Detect which cell encompasses the target text, then output its [x, y] center coordinate. 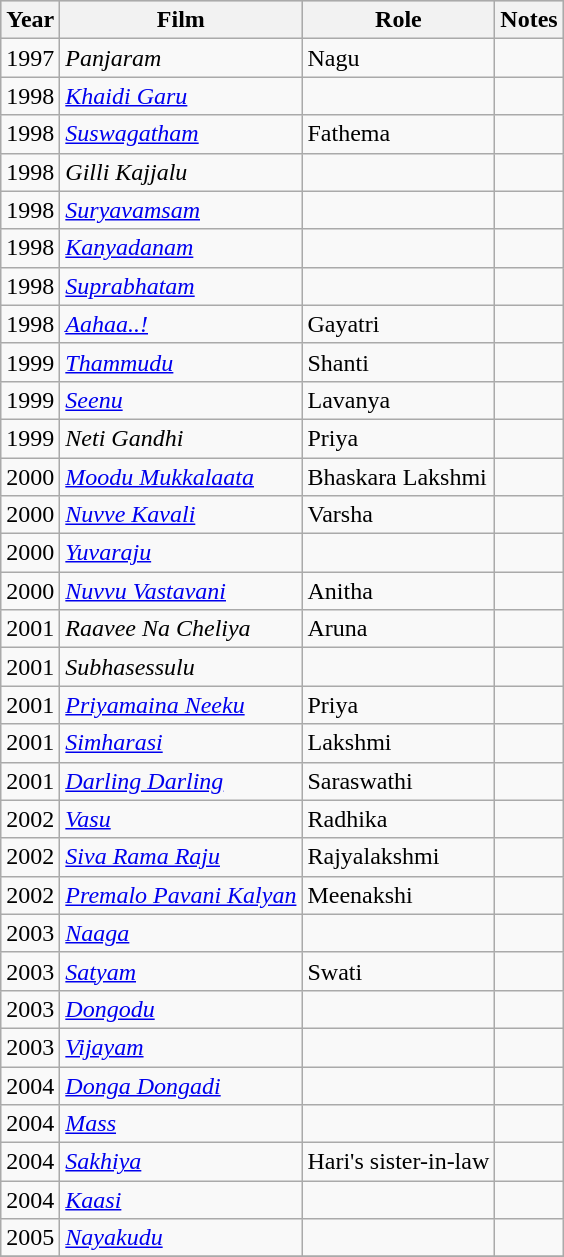
Suryavamsam [181, 210]
Lakshmi [398, 743]
Naaga [181, 933]
Bhaskara Lakshmi [398, 477]
Suprabhatam [181, 286]
Gayatri [398, 324]
Khaidi Garu [181, 96]
Neti Gandhi [181, 438]
Gilli Kajjalu [181, 172]
1997 [30, 58]
Donga Dongadi [181, 1085]
Siva Rama Raju [181, 857]
Rajyalakshmi [398, 857]
Vasu [181, 819]
Fathema [398, 134]
Year [30, 20]
Nagu [398, 58]
Suswagatham [181, 134]
Moodu Mukkalaata [181, 477]
Thammudu [181, 362]
Kanyadanam [181, 248]
Film [181, 20]
Raavee Na Cheliya [181, 629]
Notes [529, 20]
Role [398, 20]
Priyamaina Neeku [181, 705]
Nuvve Kavali [181, 515]
Subhasessulu [181, 667]
Yuvaraju [181, 553]
Darling Darling [181, 781]
Kaasi [181, 1200]
Shanti [398, 362]
Vijayam [181, 1047]
Premalo Pavani Kalyan [181, 895]
Varsha [398, 515]
Dongodu [181, 1009]
Seenu [181, 400]
Lavanya [398, 400]
Saraswathi [398, 781]
Nayakudu [181, 1238]
Swati [398, 971]
Radhika [398, 819]
Mass [181, 1124]
Meenakshi [398, 895]
Satyam [181, 971]
Simharasi [181, 743]
2005 [30, 1238]
Nuvvu Vastavani [181, 591]
Panjaram [181, 58]
Aahaa..! [181, 324]
Anitha [398, 591]
Aruna [398, 629]
Sakhiya [181, 1162]
Hari's sister-in-law [398, 1162]
